From the cell containing the given text, extract its center point as (X, Y) coordinate. 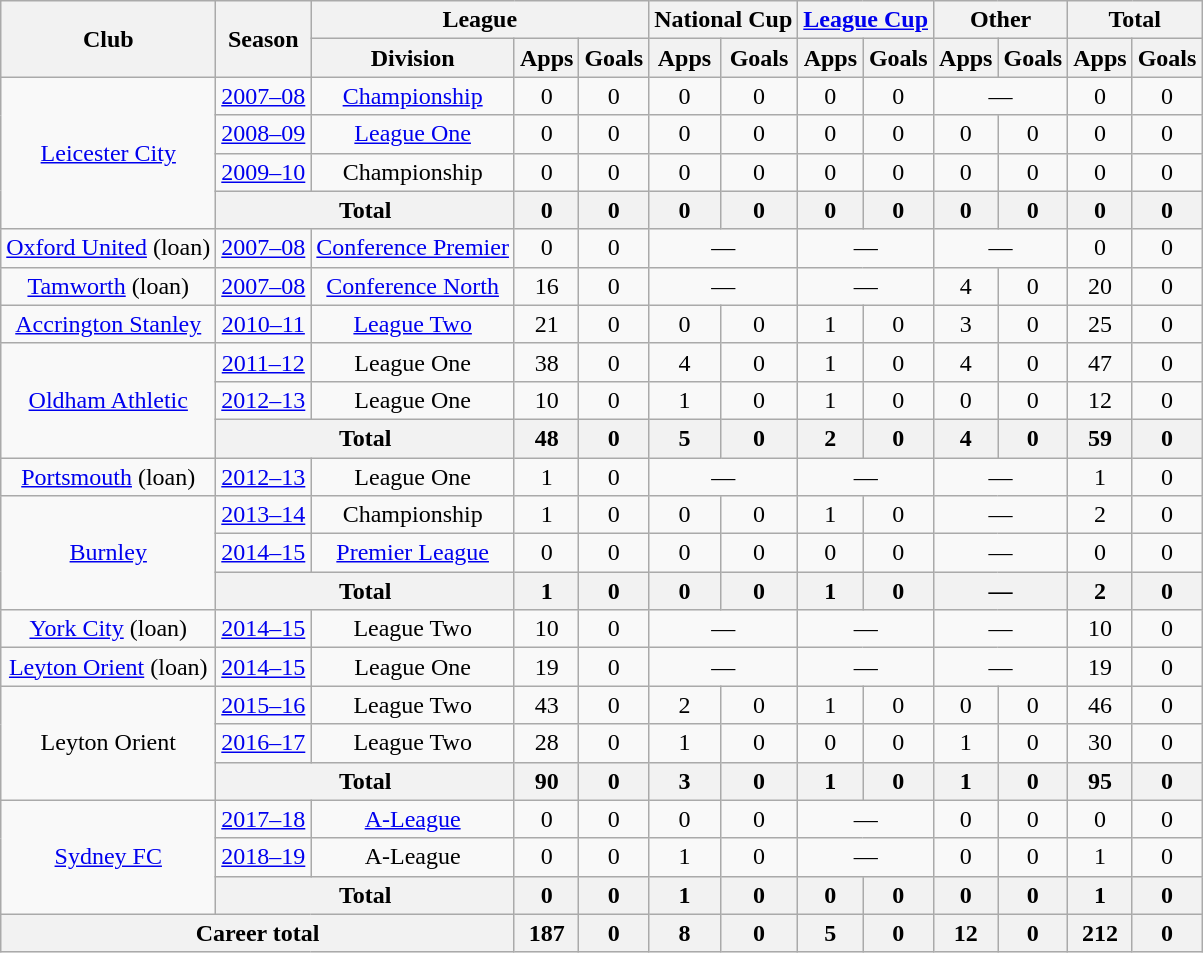
2011–12 (264, 362)
Accrington Stanley (108, 324)
2016–17 (264, 743)
2013–14 (264, 515)
21 (546, 324)
Oldham Athletic (108, 400)
Tamworth (loan) (108, 286)
46 (1100, 705)
Portsmouth (loan) (108, 477)
2017–18 (264, 819)
Club (108, 39)
47 (1100, 362)
90 (546, 781)
Sydney FC (108, 857)
95 (1100, 781)
8 (685, 933)
59 (1100, 438)
Burnley (108, 553)
York City (loan) (108, 629)
Leyton Orient (108, 743)
Career total (258, 933)
2010–11 (264, 324)
48 (546, 438)
Conference North (413, 286)
43 (546, 705)
212 (1100, 933)
2009–10 (264, 172)
League (480, 20)
Conference Premier (413, 248)
National Cup (724, 20)
Division (413, 58)
League Cup (866, 20)
20 (1100, 286)
Season (264, 39)
25 (1100, 324)
Oxford United (loan) (108, 248)
28 (546, 743)
38 (546, 362)
2018–19 (264, 857)
2008–09 (264, 134)
2015–16 (264, 705)
30 (1100, 743)
Leicester City (108, 153)
Leyton Orient (loan) (108, 667)
Other (1001, 20)
16 (546, 286)
Premier League (413, 553)
187 (546, 933)
